Scan for the cell matching the given text and deliver its [x, y] coordinate at center. 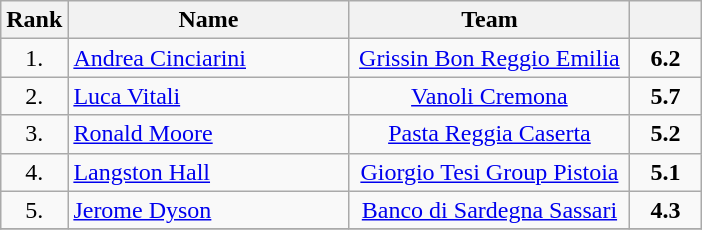
Banco di Sardegna Sassari [490, 210]
4.3 [666, 210]
Andrea Cinciarini [208, 58]
Vanoli Cremona [490, 96]
Team [490, 20]
5.2 [666, 134]
6.2 [666, 58]
Giorgio Tesi Group Pistoia [490, 172]
Grissin Bon Reggio Emilia [490, 58]
5.1 [666, 172]
4. [34, 172]
Name [208, 20]
Langston Hall [208, 172]
2. [34, 96]
Jerome Dyson [208, 210]
Ronald Moore [208, 134]
Luca Vitali [208, 96]
5.7 [666, 96]
Rank [34, 20]
5. [34, 210]
3. [34, 134]
Pasta Reggia Caserta [490, 134]
1. [34, 58]
